Search for the cell housing the specified text and yield its (X, Y) center coordinate. 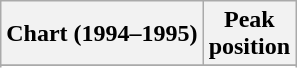
Peakposition (249, 34)
Chart (1994–1995) (102, 34)
